Provide the [X, Y] coordinate of the cell's center where the given text is located.  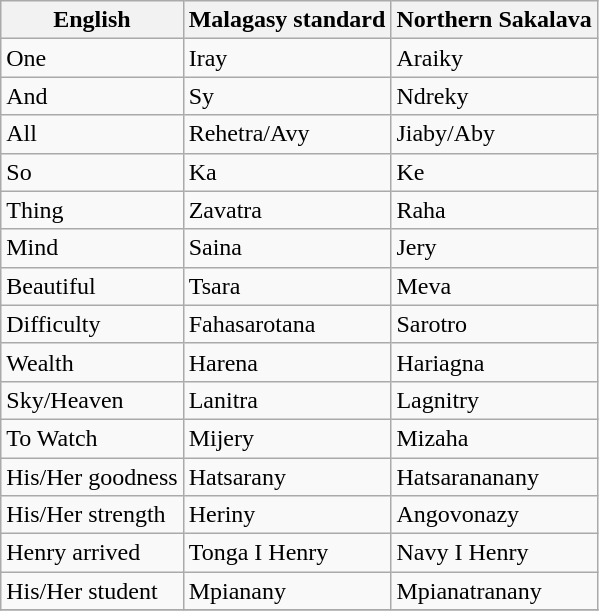
Raha [494, 210]
Difficulty [92, 324]
Malagasy standard [287, 20]
Mind [92, 248]
His/Her student [92, 591]
Sarotro [494, 324]
Tonga I Henry [287, 553]
And [92, 96]
Thing [92, 210]
Navy I Henry [494, 553]
Henry arrived [92, 553]
Wealth [92, 362]
Angovonazy [494, 515]
Tsara [287, 286]
Iray [287, 58]
Mijery [287, 438]
His/Her goodness [92, 477]
Beautiful [92, 286]
Zavatra [287, 210]
To Watch [92, 438]
Mpianany [287, 591]
Jery [494, 248]
Mpianatranany [494, 591]
So [92, 172]
Hatsarananany [494, 477]
Ka [287, 172]
Ke [494, 172]
Meva [494, 286]
Harena [287, 362]
Heriny [287, 515]
Sky/Heaven [92, 400]
All [92, 134]
Northern Sakalava [494, 20]
Lagnitry [494, 400]
Sy [287, 96]
Mizaha [494, 438]
One [92, 58]
Rehetra/Avy [287, 134]
Fahasarotana [287, 324]
Jiaby/Aby [494, 134]
English [92, 20]
Saina [287, 248]
Lanitra [287, 400]
His/Her strength [92, 515]
Araiky [494, 58]
Ndreky [494, 96]
Hariagna [494, 362]
Hatsarany [287, 477]
